Search for the cell housing the specified text and yield its [x, y] center coordinate. 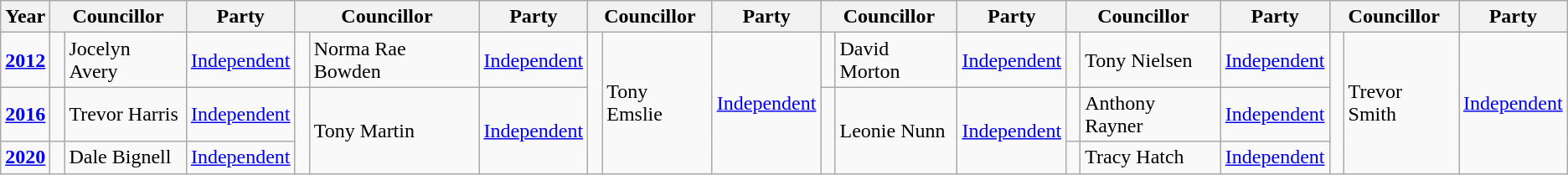
Tony Emslie [658, 103]
Dale Bignell [126, 157]
Anthony Rayner [1151, 114]
Tracy Hatch [1151, 157]
Norma Rae Bowden [394, 60]
Trevor Smith [1400, 103]
David Morton [896, 60]
2016 [25, 114]
Leonie Nunn [896, 131]
2012 [25, 60]
Trevor Harris [126, 114]
Year [25, 17]
2020 [25, 157]
Tony Martin [394, 131]
Jocelyn Avery [126, 60]
Tony Nielsen [1151, 60]
